Detect which cell encompasses the target text, then output its (x, y) center coordinate. 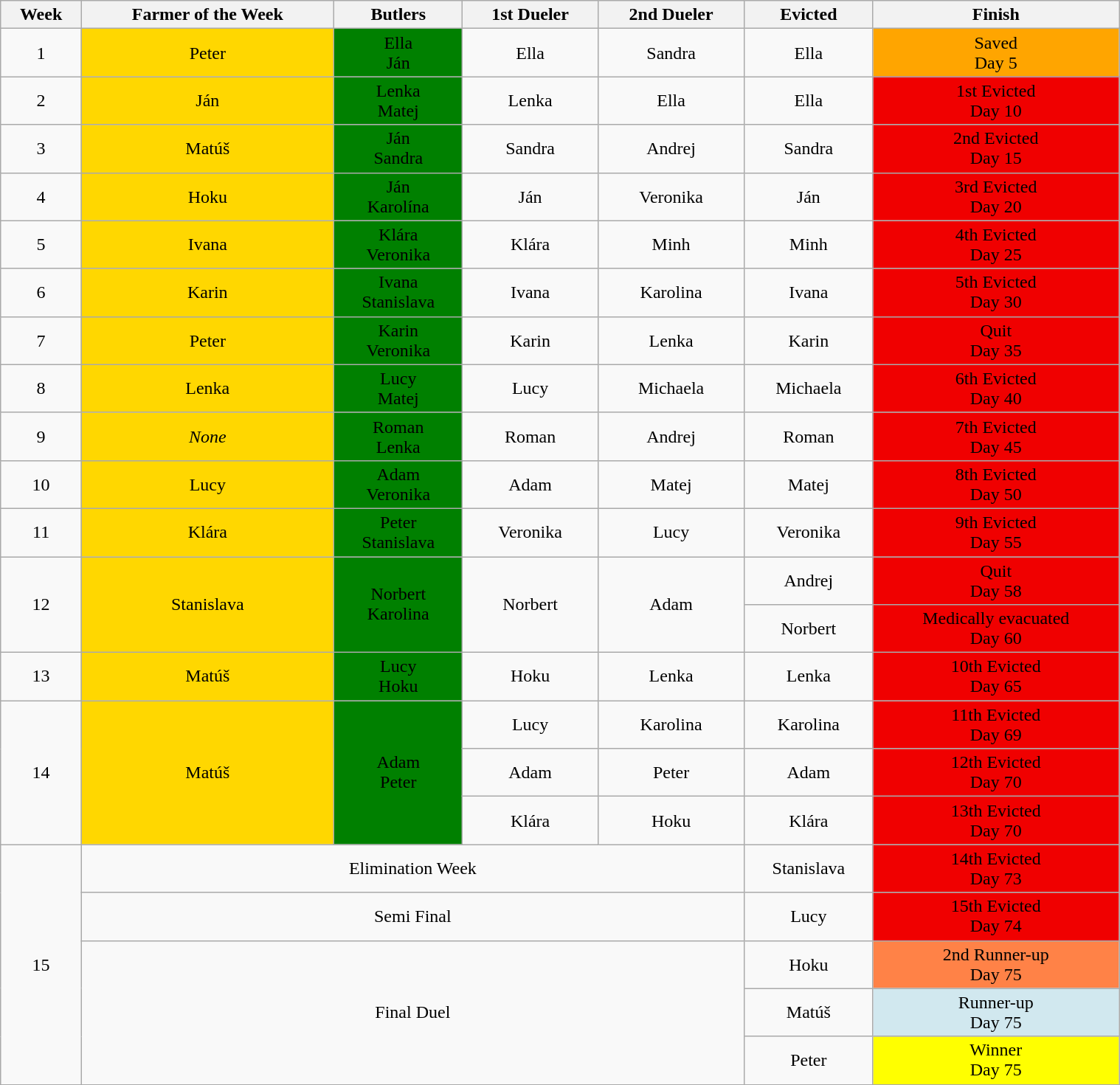
6th EvictedDay 40 (996, 388)
15 (41, 965)
5th EvictedDay 30 (996, 292)
Butlers (398, 15)
2nd EvictedDay 15 (996, 149)
LucyMatej (398, 388)
1 (41, 53)
9 (41, 437)
7 (41, 341)
6 (41, 292)
IvanaStanislava (398, 292)
2 (41, 100)
4th EvictedDay 25 (996, 245)
Runner-upDay 75 (996, 1012)
10th EvictedDay 65 (996, 677)
LucyHoku (398, 677)
2nd Runner-upDay 75 (996, 965)
8th EvictedDay 50 (996, 484)
Finish (996, 15)
QuitDay 35 (996, 341)
3rd EvictedDay 20 (996, 196)
5 (41, 245)
14th EvictedDay 73 (996, 869)
7th EvictedDay 45 (996, 437)
10 (41, 484)
AdamVeronika (398, 484)
1st EvictedDay 10 (996, 100)
JánSandra (398, 149)
12 (41, 604)
8 (41, 388)
WinnerDay 75 (996, 1061)
1st Dueler (530, 15)
RomanLenka (398, 437)
3 (41, 149)
13 (41, 677)
NorbertKarolina (398, 604)
11th EvictedDay 69 (996, 724)
None (208, 437)
14 (41, 773)
Elimination Week (413, 869)
15th EvictedDay 74 (996, 916)
Semi Final (413, 916)
Final Duel (413, 1012)
QuitDay 58 (996, 580)
13th EvictedDay 70 (996, 820)
EllaJán (398, 53)
9th EvictedDay 55 (996, 533)
12th EvictedDay 70 (996, 773)
4 (41, 196)
KláraVeronika (398, 245)
KarinVeronika (398, 341)
PeterStanislava (398, 533)
11 (41, 533)
LenkaMatej (398, 100)
Week (41, 15)
Medically evacuatedDay 60 (996, 628)
Farmer of the Week (208, 15)
AdamPeter (398, 773)
JánKarolína (398, 196)
Evicted (809, 15)
SavedDay 5 (996, 53)
2nd Dueler (671, 15)
